Extract the [x, y] coordinate from the center of the cell holding the provided text.  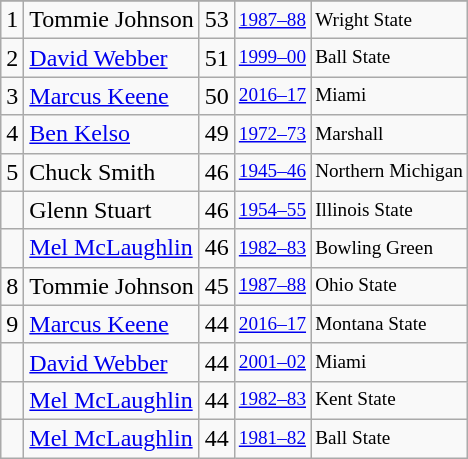
1954–55 [272, 210]
Illinois State [390, 210]
1981–82 [272, 438]
45 [216, 286]
Ben Kelso [112, 134]
Marshall [390, 134]
49 [216, 134]
2 [12, 58]
Bowling Green [390, 248]
1 [12, 20]
51 [216, 58]
Ohio State [390, 286]
1999–00 [272, 58]
3 [12, 96]
1972–73 [272, 134]
53 [216, 20]
1945–46 [272, 172]
Chuck Smith [112, 172]
9 [12, 324]
Montana State [390, 324]
Northern Michigan [390, 172]
5 [12, 172]
2001–02 [272, 362]
4 [12, 134]
50 [216, 96]
Wright State [390, 20]
Glenn Stuart [112, 210]
Kent State [390, 400]
8 [12, 286]
